Detect which cell encompasses the target text, then output its [X, Y] center coordinate. 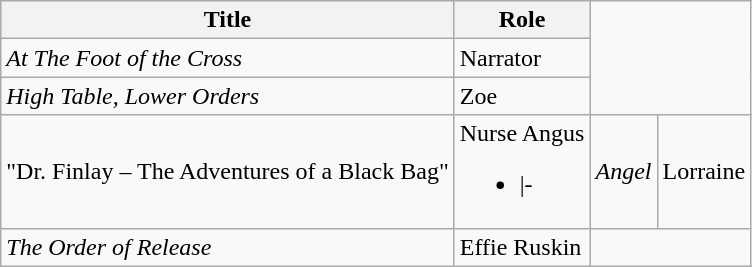
Lorraine [704, 172]
The Order of Release [228, 247]
Title [228, 20]
At The Foot of the Cross [228, 58]
"Dr. Finlay – The Adventures of a Black Bag" [228, 172]
Narrator [522, 58]
Role [522, 20]
Nurse Angus|- [522, 172]
High Table, Lower Orders [228, 96]
Effie Ruskin [522, 247]
Zoe [522, 96]
Angel [624, 172]
